Output the (X, Y) coordinate of the center of the cell containing the given text.  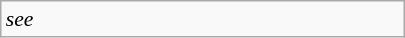
see (203, 19)
